Capture the cell that displays the provided text and extract its (X, Y) central coordinate. 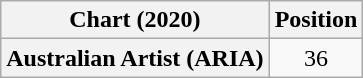
Australian Artist (ARIA) (135, 58)
Position (316, 20)
Chart (2020) (135, 20)
36 (316, 58)
